Capture the cell that displays the provided text and extract its (x, y) central coordinate. 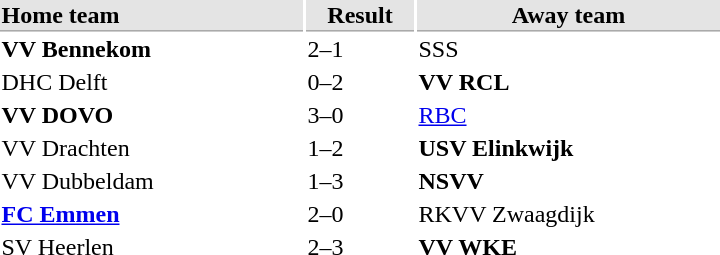
2–1 (360, 49)
DHC Delft (152, 83)
VV Dubbeldam (152, 181)
1–3 (360, 181)
Away team (568, 16)
USV Elinkwijk (568, 149)
NSVV (568, 181)
VV Drachten (152, 149)
VV DOVO (152, 115)
VV RCL (568, 83)
3–0 (360, 115)
Result (360, 16)
2–0 (360, 215)
0–2 (360, 83)
Home team (152, 16)
SSS (568, 49)
FC Emmen (152, 215)
VV Bennekom (152, 49)
RBC (568, 115)
1–2 (360, 149)
RKVV Zwaagdijk (568, 215)
